Find where the given text appears and provide that cell's center as [X, Y] coordinate. 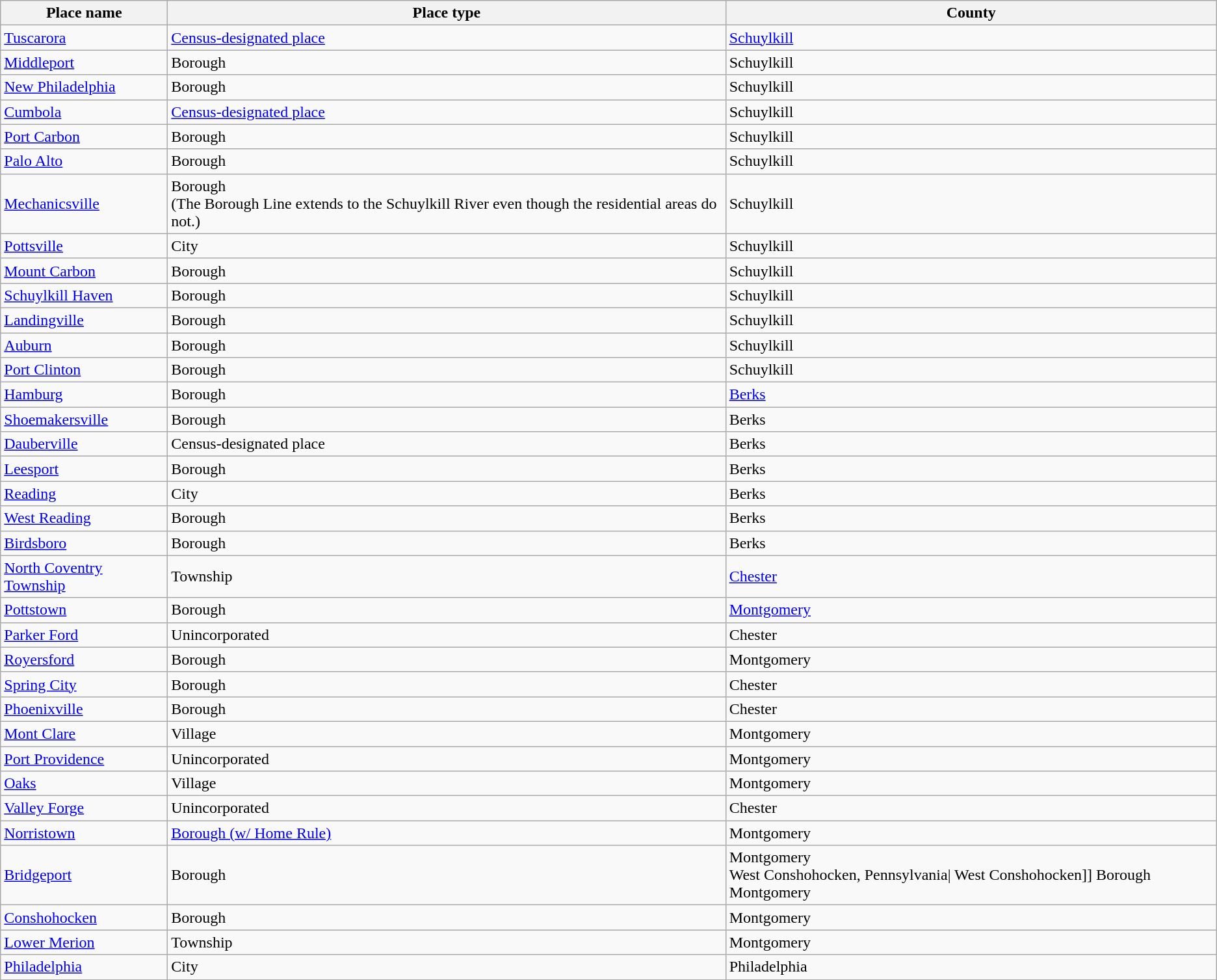
Place name [85, 13]
Birdsboro [85, 543]
Conshohocken [85, 918]
Borough (w/ Home Rule) [447, 833]
Mont Clare [85, 734]
New Philadelphia [85, 87]
Schuylkill Haven [85, 295]
Tuscarora [85, 38]
Port Carbon [85, 137]
Reading [85, 494]
Mechanicsville [85, 204]
Lower Merion [85, 942]
Port Clinton [85, 370]
County [971, 13]
North Coventry Township [85, 576]
Borough(The Borough Line extends to the Schuylkill River even though the residential areas do not.) [447, 204]
Auburn [85, 345]
Leesport [85, 469]
Palo Alto [85, 161]
Cumbola [85, 112]
Hamburg [85, 395]
Valley Forge [85, 808]
Middleport [85, 62]
Parker Ford [85, 635]
Norristown [85, 833]
Royersford [85, 659]
Shoemakersville [85, 419]
Phoenixville [85, 709]
Spring City [85, 684]
Port Providence [85, 759]
MontgomeryWest Conshohocken, Pennsylvania| West Conshohocken]] Borough Montgomery [971, 875]
Mount Carbon [85, 271]
Pottsville [85, 246]
Landingville [85, 320]
Place type [447, 13]
Bridgeport [85, 875]
Dauberville [85, 444]
West Reading [85, 518]
Pottstown [85, 610]
Oaks [85, 784]
